From the cell containing the given text, extract its center point as [x, y] coordinate. 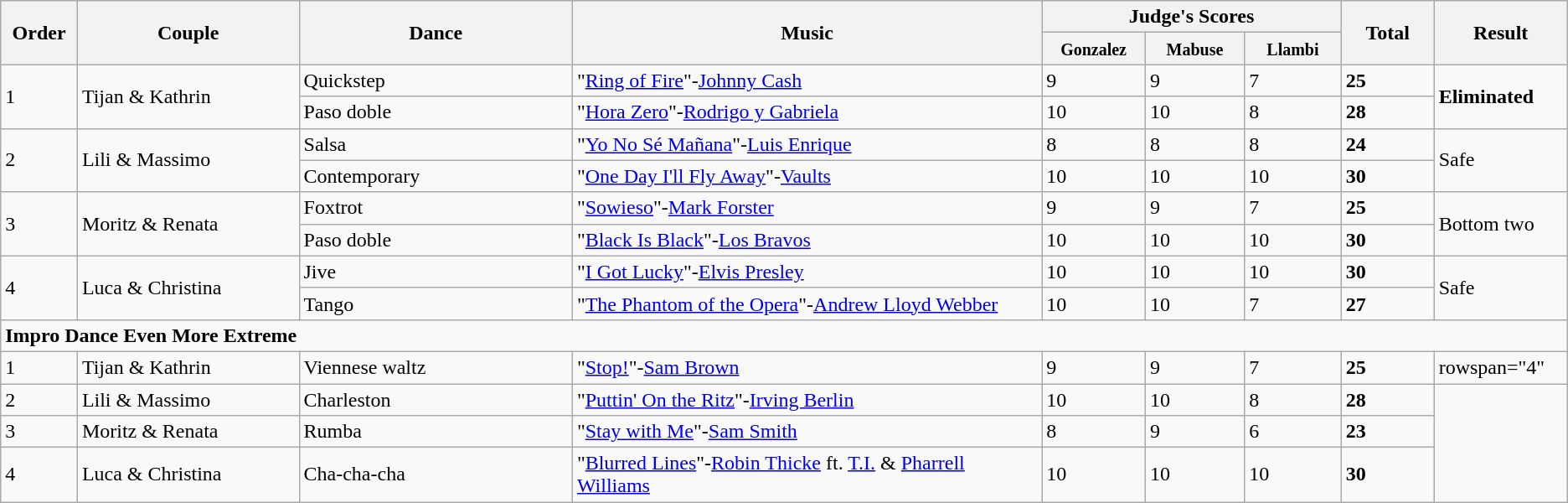
Order [39, 33]
"Stop!"-Sam Brown [807, 367]
Couple [188, 33]
"The Phantom of the Opera"-Andrew Lloyd Webber [807, 303]
Viennese waltz [436, 367]
Llambi [1293, 49]
rowspan="4" [1501, 367]
Judge's Scores [1191, 17]
Tango [436, 303]
"Puttin' On the Ritz"-Irving Berlin [807, 400]
Mabuse [1194, 49]
Music [807, 33]
Salsa [436, 144]
Foxtrot [436, 208]
Bottom two [1501, 224]
"Yo No Sé Mañana"-Luis Enrique [807, 144]
"Hora Zero"-Rodrigo y Gabriela [807, 112]
"Blurred Lines"-Robin Thicke ft. T.I. & Pharrell Williams [807, 474]
Total [1387, 33]
Quickstep [436, 80]
"I Got Lucky"-Elvis Presley [807, 272]
"Black Is Black"-Los Bravos [807, 240]
"One Day I'll Fly Away"-Vaults [807, 176]
Cha-cha-cha [436, 474]
23 [1387, 432]
Contemporary [436, 176]
"Ring of Fire"-Johnny Cash [807, 80]
Jive [436, 272]
Eliminated [1501, 96]
Charleston [436, 400]
Gonzalez [1094, 49]
27 [1387, 303]
Impro Dance Even More Extreme [784, 335]
"Stay with Me"-Sam Smith [807, 432]
24 [1387, 144]
6 [1293, 432]
Dance [436, 33]
Rumba [436, 432]
"Sowieso"-Mark Forster [807, 208]
Result [1501, 33]
